From the cell containing the given text, extract its center point as (x, y) coordinate. 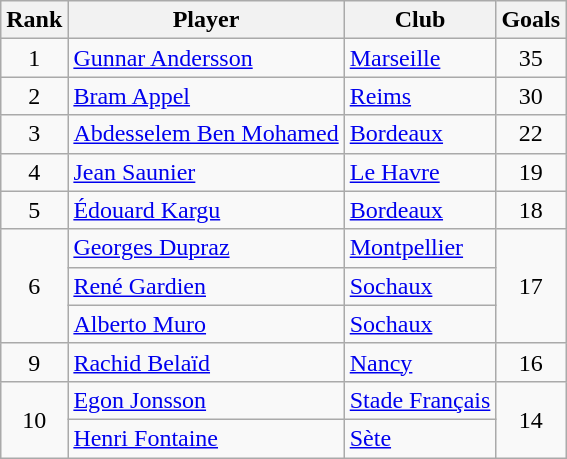
Rank (34, 20)
Georges Dupraz (206, 248)
Gunnar Andersson (206, 58)
9 (34, 362)
Stade Français (420, 400)
30 (531, 96)
16 (531, 362)
18 (531, 210)
Player (206, 20)
Alberto Muro (206, 324)
Reims (420, 96)
4 (34, 172)
René Gardien (206, 286)
6 (34, 286)
Goals (531, 20)
Henri Fontaine (206, 438)
Jean Saunier (206, 172)
Abdesselem Ben Mohamed (206, 134)
22 (531, 134)
Le Havre (420, 172)
Sète (420, 438)
35 (531, 58)
5 (34, 210)
Marseille (420, 58)
1 (34, 58)
Édouard Kargu (206, 210)
Nancy (420, 362)
14 (531, 419)
Egon Jonsson (206, 400)
Bram Appel (206, 96)
17 (531, 286)
Rachid Belaïd (206, 362)
2 (34, 96)
3 (34, 134)
19 (531, 172)
10 (34, 419)
Club (420, 20)
Montpellier (420, 248)
